Identify which cell holds the provided text, then report its (x, y) central coordinate. 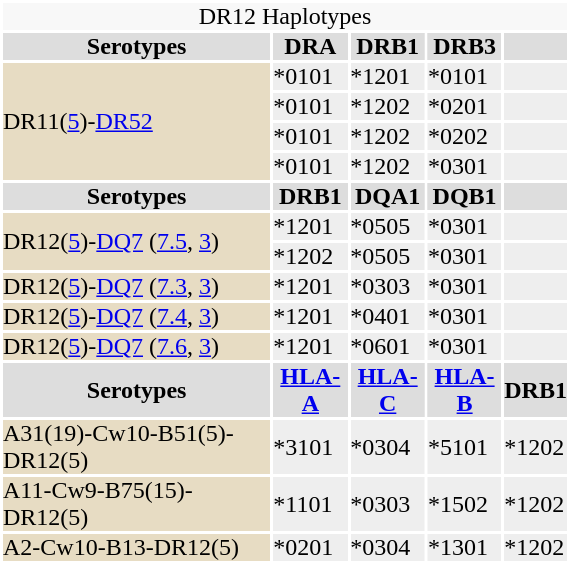
DR12(5)-DQ7 (7.5, 3) (136, 242)
DRA (310, 46)
DR11(5)-DR52 (136, 122)
*0401 (388, 316)
A2-Cw10-B13-DR12(5) (136, 548)
*0601 (388, 346)
*1101 (310, 504)
HLA-B (464, 390)
DR12(5)-DQ7 (7.3, 3) (136, 286)
*3101 (310, 447)
DQB1 (464, 196)
DR12(5)-DQ7 (7.6, 3) (136, 346)
DR12(5)-DQ7 (7.4, 3) (136, 316)
HLA-A (310, 390)
*1301 (464, 548)
*5101 (464, 447)
DQA1 (388, 196)
A31(19)-Cw10-B51(5)-DR12(5) (136, 447)
DRB3 (464, 46)
*1502 (464, 504)
A11-Cw9-B75(15)-DR12(5) (136, 504)
*0202 (464, 136)
DR12 Haplotypes (285, 16)
HLA-C (388, 390)
